Detect which cell encompasses the target text, then output its (X, Y) center coordinate. 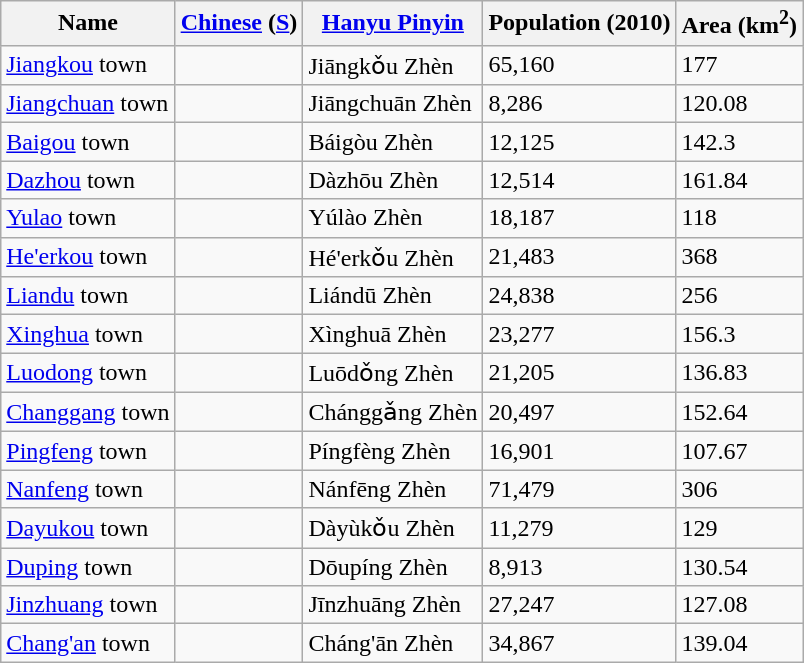
12,125 (580, 142)
27,247 (580, 605)
Jinzhuang town (88, 605)
34,867 (580, 643)
8,286 (580, 104)
368 (740, 257)
71,479 (580, 489)
Jīnzhuāng Zhèn (393, 605)
Hanyu Pinyin (393, 24)
306 (740, 489)
Baigou town (88, 142)
Cháng'ān Zhèn (393, 643)
Dayukou town (88, 528)
256 (740, 296)
129 (740, 528)
Dàyùkǒu Zhèn (393, 528)
18,187 (580, 218)
Dazhou town (88, 180)
130.54 (740, 567)
120.08 (740, 104)
11,279 (580, 528)
142.3 (740, 142)
Nanfeng town (88, 489)
Jiāngchuān Zhèn (393, 104)
118 (740, 218)
152.64 (740, 412)
161.84 (740, 180)
21,205 (580, 373)
24,838 (580, 296)
156.3 (740, 334)
Pingfeng town (88, 451)
23,277 (580, 334)
Luodong town (88, 373)
Jiangkou town (88, 65)
127.08 (740, 605)
Xìnghuā Zhèn (393, 334)
Jiāngkǒu Zhèn (393, 65)
Dōupíng Zhèn (393, 567)
16,901 (580, 451)
136.83 (740, 373)
Area (km2) (740, 24)
21,483 (580, 257)
Luōdǒng Zhèn (393, 373)
Chánggǎng Zhèn (393, 412)
Name (88, 24)
Jiangchuan town (88, 104)
Hé'erkǒu Zhèn (393, 257)
8,913 (580, 567)
Píngfèng Zhèn (393, 451)
Yúlào Zhèn (393, 218)
Duping town (88, 567)
Xinghua town (88, 334)
Changgang town (88, 412)
Liándū Zhèn (393, 296)
65,160 (580, 65)
139.04 (740, 643)
Báigòu Zhèn (393, 142)
Chang'an town (88, 643)
Population (2010) (580, 24)
Yulao town (88, 218)
Dàzhōu Zhèn (393, 180)
20,497 (580, 412)
12,514 (580, 180)
177 (740, 65)
Chinese (S) (239, 24)
107.67 (740, 451)
Nánfēng Zhèn (393, 489)
Liandu town (88, 296)
He'erkou town (88, 257)
